Identify which cell holds the provided text, then report its (X, Y) central coordinate. 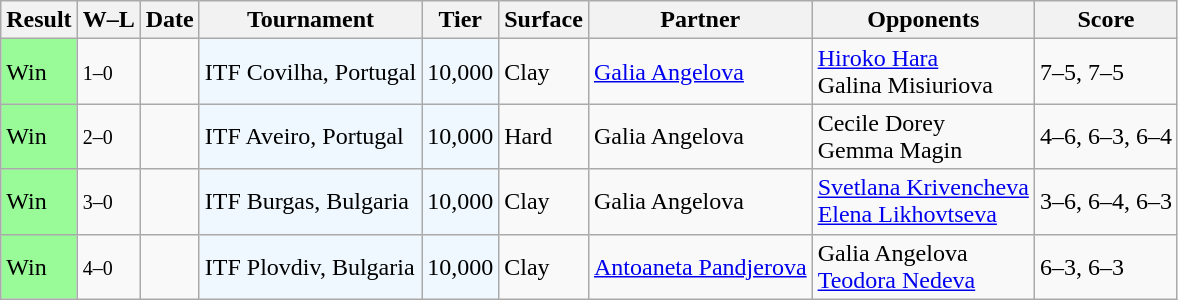
Opponents (923, 20)
ITF Burgas, Bulgaria (310, 202)
Cecile Dorey Gemma Magin (923, 136)
ITF Aveiro, Portugal (310, 136)
4–0 (108, 266)
Antoaneta Pandjerova (700, 266)
Result (39, 20)
ITF Covilha, Portugal (310, 72)
Hard (544, 136)
Surface (544, 20)
Hiroko Hara Galina Misiuriova (923, 72)
1–0 (108, 72)
Partner (700, 20)
3–6, 6–4, 6–3 (1106, 202)
Date (170, 20)
Score (1106, 20)
6–3, 6–3 (1106, 266)
Svetlana Krivencheva Elena Likhovtseva (923, 202)
Galia Angelova Teodora Nedeva (923, 266)
7–5, 7–5 (1106, 72)
Tier (460, 20)
2–0 (108, 136)
4–6, 6–3, 6–4 (1106, 136)
3–0 (108, 202)
Tournament (310, 20)
ITF Plovdiv, Bulgaria (310, 266)
W–L (108, 20)
